Extract the (x, y) coordinate from the center of the cell holding the provided text.  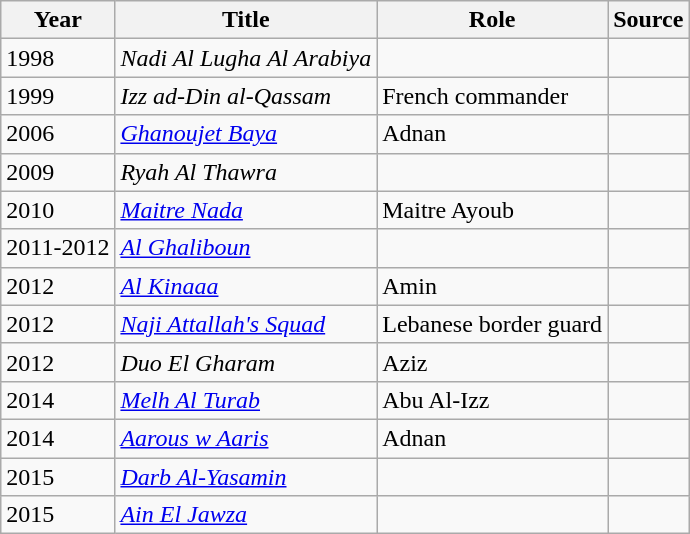
Source (648, 20)
2010 (58, 210)
Role (492, 20)
Maitre Nada (246, 210)
1998 (58, 58)
Duo El Gharam (246, 362)
2009 (58, 172)
Aarous w Aaris (246, 438)
Melh Al Turab (246, 400)
Year (58, 20)
2006 (58, 134)
Ain El Jawza (246, 515)
French commander (492, 96)
Al Ghaliboun (246, 248)
Title (246, 20)
Izz ad-Din al-Qassam (246, 96)
2011-2012 (58, 248)
Maitre Ayoub (492, 210)
Naji Attallah's Squad (246, 324)
Aziz (492, 362)
Lebanese border guard (492, 324)
Ryah Al Thawra (246, 172)
Amin (492, 286)
1999 (58, 96)
Darb Al-Yasamin (246, 477)
Abu Al-Izz (492, 400)
Nadi Al Lugha Al Arabiya (246, 58)
Ghanoujet Baya (246, 134)
Al Kinaaa (246, 286)
